Detect which cell encompasses the target text, then output its [X, Y] center coordinate. 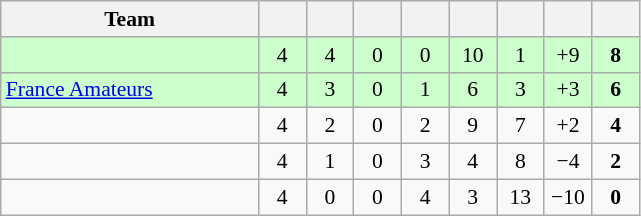
Team [130, 19]
+2 [568, 126]
+3 [568, 90]
France Amateurs [130, 90]
−10 [568, 197]
9 [473, 126]
7 [520, 126]
+9 [568, 55]
13 [520, 197]
−4 [568, 162]
10 [473, 55]
